Capture the cell that displays the provided text and extract its [X, Y] central coordinate. 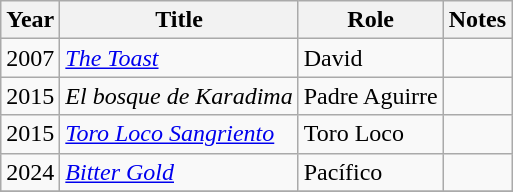
Bitter Gold [179, 172]
Title [179, 20]
David [370, 58]
Notes [477, 20]
2007 [30, 58]
Pacífico [370, 172]
Toro Loco Sangriento [179, 134]
Padre Aguirre [370, 96]
The Toast [179, 58]
Role [370, 20]
Toro Loco [370, 134]
2024 [30, 172]
El bosque de Karadima [179, 96]
Year [30, 20]
